Detect which cell encompasses the target text, then output its (X, Y) center coordinate. 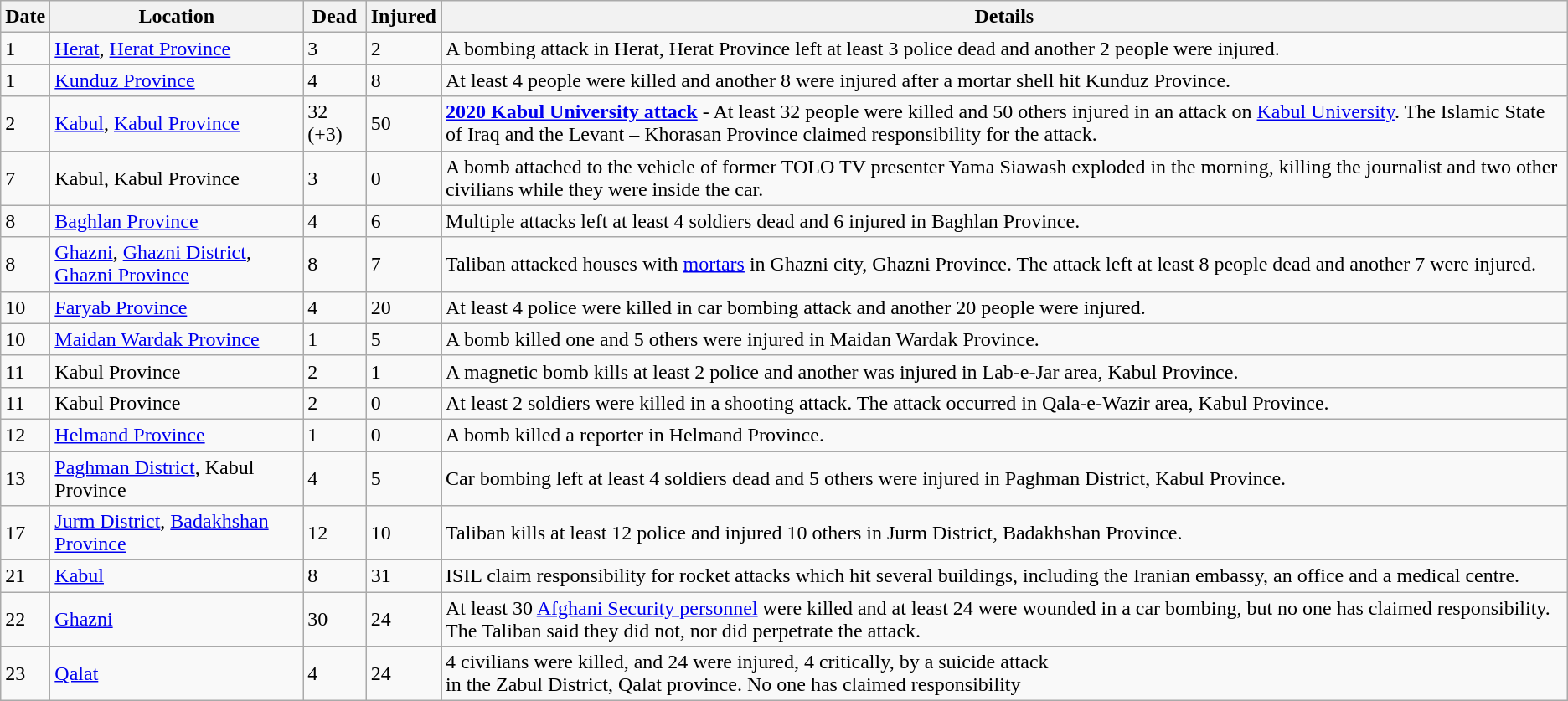
Maidan Wardak Province (177, 339)
Injured (404, 17)
32 (+3) (335, 124)
ISIL claim responsibility for rocket attacks which hit several buildings, including the Iranian embassy, an office and a medical centre. (1003, 576)
At least 2 soldiers were killed in a shooting attack. The attack occurred in Qala-e-Wazir area, Kabul Province. (1003, 403)
Kabul (177, 576)
At least 4 police were killed in car bombing attack and another 20 people were injured. (1003, 307)
Taliban kills at least 12 police and injured 10 others in Jurm District, Badakhshan Province. (1003, 533)
At least 4 people were killed and another 8 were injured after a mortar shell hit Kunduz Province. (1003, 80)
23 (25, 673)
Dead (335, 17)
21 (25, 576)
Kunduz Province (177, 80)
A bomb killed a reporter in Helmand Province. (1003, 435)
Date (25, 17)
Taliban attacked houses with mortars in Ghazni city, Ghazni Province. The attack left at least 8 people dead and another 7 were injured. (1003, 265)
Herat, Herat Province (177, 49)
Paghman District, Kabul Province (177, 477)
Ghazni (177, 620)
Location (177, 17)
Jurm District, Badakhshan Province (177, 533)
17 (25, 533)
50 (404, 124)
31 (404, 576)
Faryab Province (177, 307)
Baghlan Province (177, 221)
Helmand Province (177, 435)
Car bombing left at least 4 soldiers dead and 5 others were injured in Paghman District, Kabul Province. (1003, 477)
Details (1003, 17)
A magnetic bomb kills at least 2 police and another was injured in Lab-e-Jar area, Kabul Province. (1003, 371)
6 (404, 221)
30 (335, 620)
A bomb killed one and 5 others were injured in Maidan Wardak Province. (1003, 339)
A bombing attack in Herat, Herat Province left at least 3 police dead and another 2 people were injured. (1003, 49)
Qalat (177, 673)
Ghazni, Ghazni District, Ghazni Province (177, 265)
20 (404, 307)
13 (25, 477)
22 (25, 620)
Multiple attacks left at least 4 soldiers dead and 6 injured in Baghlan Province. (1003, 221)
